Extract the [X, Y] coordinate from the center of the cell holding the provided text.  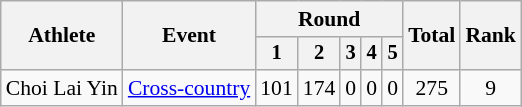
3 [350, 54]
Rank [490, 36]
9 [490, 88]
Choi Lai Yin [62, 88]
4 [372, 54]
5 [392, 54]
Event [189, 36]
Total [432, 36]
Round [329, 19]
Athlete [62, 36]
Cross-country [189, 88]
2 [320, 54]
174 [320, 88]
275 [432, 88]
101 [276, 88]
1 [276, 54]
